Locate the cell with the specified text and output its [x, y] center coordinate. 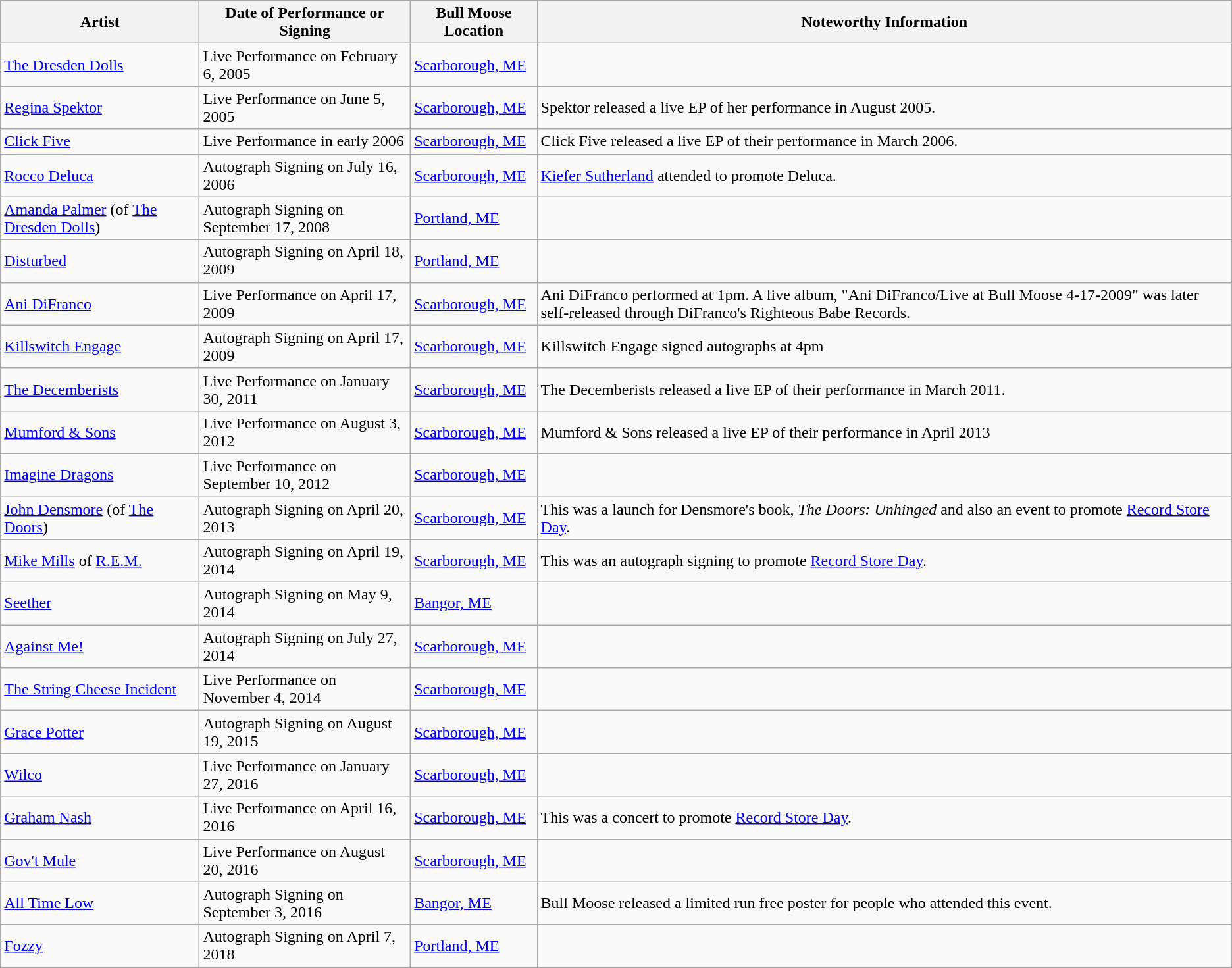
Mumford & Sons [100, 432]
Wilco [100, 775]
Kiefer Sutherland attended to promote Deluca. [885, 175]
Live Performance on April 17, 2009 [305, 304]
Graham Nash [100, 817]
Live Performance on November 4, 2014 [305, 690]
Autograph Signing on August 19, 2015 [305, 732]
Autograph Signing on September 17, 2008 [305, 218]
Autograph Signing on April 18, 2009 [305, 261]
Noteworthy Information [885, 22]
Imagine Dragons [100, 475]
Mumford & Sons released a live EP of their performance in April 2013 [885, 432]
This was an autograph signing to promote Record Store Day. [885, 561]
This was a launch for Densmore's book, The Doors: Unhinged and also an event to promote Record Store Day. [885, 517]
Live Performance on September 10, 2012 [305, 475]
The Decemberists [100, 390]
Live Performance in early 2006 [305, 141]
Ani DiFranco [100, 304]
John Densmore (of The Doors) [100, 517]
Click Five [100, 141]
Autograph Signing on July 27, 2014 [305, 646]
Autograph Signing on April 19, 2014 [305, 561]
The Dresden Dolls [100, 64]
Fozzy [100, 946]
This was a concert to promote Record Store Day. [885, 817]
Click Five released a live EP of their performance in March 2006. [885, 141]
Artist [100, 22]
The String Cheese Incident [100, 690]
Spektor released a live EP of her performance in August 2005. [885, 108]
Autograph Signing on July 16, 2006 [305, 175]
Against Me! [100, 646]
Mike Mills of R.E.M. [100, 561]
Bull Moose Location [474, 22]
Date of Performance or Signing [305, 22]
Gov't Mule [100, 861]
Autograph Signing on April 20, 2013 [305, 517]
Amanda Palmer (of The Dresden Dolls) [100, 218]
Live Performance on February 6, 2005 [305, 64]
Killswitch Engage signed autographs at 4pm [885, 346]
Seether [100, 604]
Live Performance on January 30, 2011 [305, 390]
Bull Moose released a limited run free poster for people who attended this event. [885, 903]
Autograph Signing on April 17, 2009 [305, 346]
The Decemberists released a live EP of their performance in March 2011. [885, 390]
Autograph Signing on May 9, 2014 [305, 604]
Live Performance on August 20, 2016 [305, 861]
Rocco Deluca [100, 175]
Live Performance on January 27, 2016 [305, 775]
Killswitch Engage [100, 346]
All Time Low [100, 903]
Regina Spektor [100, 108]
Live Performance on August 3, 2012 [305, 432]
Live Performance on April 16, 2016 [305, 817]
Live Performance on June 5, 2005 [305, 108]
Grace Potter [100, 732]
Disturbed [100, 261]
Autograph Signing on September 3, 2016 [305, 903]
Autograph Signing on April 7, 2018 [305, 946]
